Provide the (x, y) coordinate of the cell's center where the given text is located.  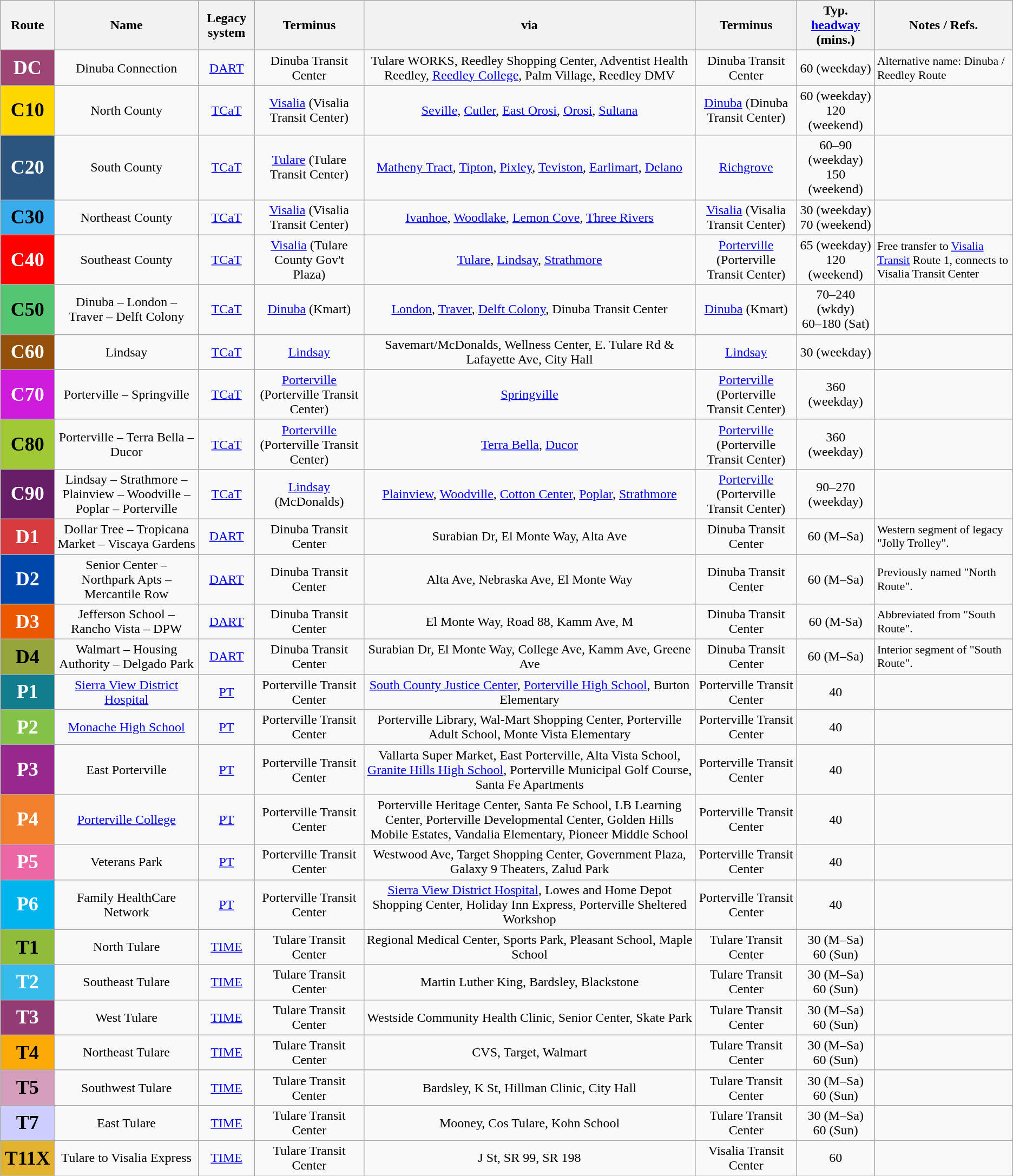
C40 (28, 260)
Alta Ave, Nebraska Ave, El Monte Way (529, 579)
90–270 (weekday) (836, 494)
Senior Center – Northpark Apts – Mercantile Row (127, 579)
North County (127, 110)
Savemart/McDonalds, Wellness Center, E. Tulare Rd & Lafayette Ave, City Hall (529, 352)
Visalia (Tulare County Gov't Plaza) (310, 260)
T2 (28, 982)
Dinuba (Dinuba Transit Center) (746, 110)
London, Traver, Delft Colony, Dinuba Transit Center (529, 309)
Porterville – Terra Bella – Ducor (127, 444)
P6 (28, 904)
60 (weekday)120 (weekend) (836, 110)
Veterans Park (127, 862)
Tulare to Visalia Express (127, 1158)
Abbreviated from "South Route". (944, 622)
Sierra View District Hospital (127, 692)
Tulare (Tulare Transit Center) (310, 168)
65 (weekday)120 (weekend) (836, 260)
Tulare WORKS, Reedley Shopping Center, Adventist Health Reedley, Reedley College, Palm Village, Reedley DMV (529, 68)
30 (weekday)70 (weekend) (836, 217)
C10 (28, 110)
Dinuba – London – Traver – Delft Colony (127, 309)
Notes / Refs. (944, 25)
C20 (28, 168)
East Tulare (127, 1123)
D2 (28, 579)
Porterville Library, Wal-Mart Shopping Center, Porterville Adult School, Monte Vista Elementary (529, 727)
Lindsay (McDonalds) (310, 494)
Alternative name: Dinuba / Reedley Route (944, 68)
CVS, Target, Walmart (529, 1053)
DC (28, 68)
Dinuba Connection (127, 68)
West Tulare (127, 1017)
Typ. headway (mins.) (836, 25)
D4 (28, 657)
South County (127, 168)
Family HealthCare Network (127, 904)
60 (836, 1158)
C80 (28, 444)
Legacy system (227, 25)
Southeast Tulare (127, 982)
East Porterville (127, 770)
60–90 (weekday)150 (weekend) (836, 168)
El Monte Way, Road 88, Kamm Ave, M (529, 622)
J St, SR 99, SR 198 (529, 1158)
South County Justice Center, Porterville High School, Burton Elementary (529, 692)
Vallarta Super Market, East Porterville, Alta Vista School, Granite Hills High School, Porterville Municipal Golf Course, Santa Fe Apartments (529, 770)
Matheny Tract, Tipton, Pixley, Teviston, Earlimart, Delano (529, 168)
Westside Community Health Clinic, Senior Center, Skate Park (529, 1017)
Springville (529, 394)
North Tulare (127, 947)
Free transfer to Visalia Transit Route 1, connects to Visalia Transit Center (944, 260)
Dollar Tree – Tropicana Market – Viscaya Gardens (127, 537)
Mooney, Cos Tulare, Kohn School (529, 1123)
60 (weekday) (836, 68)
Northeast County (127, 217)
60 (M-Sa) (836, 622)
Walmart – Housing Authority – Delgado Park (127, 657)
Visalia Transit Center (746, 1158)
D1 (28, 537)
Porterville – Springville (127, 394)
D3 (28, 622)
Monache High School (127, 727)
P4 (28, 820)
70–240 (wkdy)60–180 (Sat) (836, 309)
Previously named "North Route". (944, 579)
Regional Medical Center, Sports Park, Pleasant School, Maple School (529, 947)
Plainview, Woodville, Cotton Center, Poplar, Strathmore (529, 494)
Lindsay – Strathmore – Plainview – Woodville – Poplar – Porterville (127, 494)
Westwood Ave, Target Shopping Center, Government Plaza, Galaxy 9 Theaters, Zalud Park (529, 862)
Ivanhoe, Woodlake, Lemon Cove, Three Rivers (529, 217)
Southeast County (127, 260)
T3 (28, 1017)
C30 (28, 217)
Surabian Dr, El Monte Way, College Ave, Kamm Ave, Greene Ave (529, 657)
C90 (28, 494)
Surabian Dr, El Monte Way, Alta Ave (529, 537)
Porterville College (127, 820)
Name (127, 25)
P2 (28, 727)
Route (28, 25)
C70 (28, 394)
P5 (28, 862)
P3 (28, 770)
via (529, 25)
Seville, Cutler, East Orosi, Orosi, Sultana (529, 110)
T5 (28, 1087)
T1 (28, 947)
Western segment of legacy "Jolly Trolley". (944, 537)
Sierra View District Hospital, Lowes and Home Depot Shopping Center, Holiday Inn Express, Porterville Sheltered Workshop (529, 904)
Interior segment of "South Route". (944, 657)
Tulare, Lindsay, Strathmore (529, 260)
Bardsley, K St, Hillman Clinic, City Hall (529, 1087)
P1 (28, 692)
Richgrove (746, 168)
Southwest Tulare (127, 1087)
Northeast Tulare (127, 1053)
T11X (28, 1158)
Terra Bella, Ducor (529, 444)
Jefferson School – Rancho Vista – DPW (127, 622)
T7 (28, 1123)
C50 (28, 309)
30 (weekday) (836, 352)
T4 (28, 1053)
C60 (28, 352)
Martin Luther King, Bardsley, Blackstone (529, 982)
